Determine the [X, Y] coordinate at the center of the cell enclosing the given text.  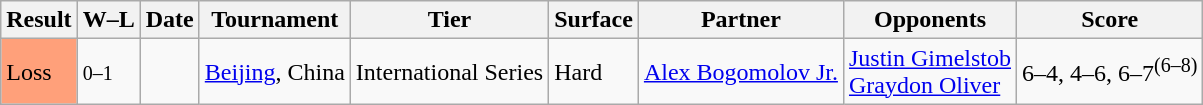
Opponents [930, 20]
Partner [740, 20]
Tournament [274, 20]
Surface [594, 20]
0–1 [108, 72]
Score [1110, 20]
Alex Bogomolov Jr. [740, 72]
W–L [108, 20]
Loss [39, 72]
International Series [449, 72]
Result [39, 20]
Hard [594, 72]
Tier [449, 20]
Beijing, China [274, 72]
Justin Gimelstob Graydon Oliver [930, 72]
6–4, 4–6, 6–7(6–8) [1110, 72]
Date [170, 20]
